Search for the cell housing the specified text and yield its [X, Y] center coordinate. 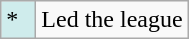
Led the league [112, 20]
* [18, 20]
